Output the (x, y) coordinate of the center of the cell containing the given text.  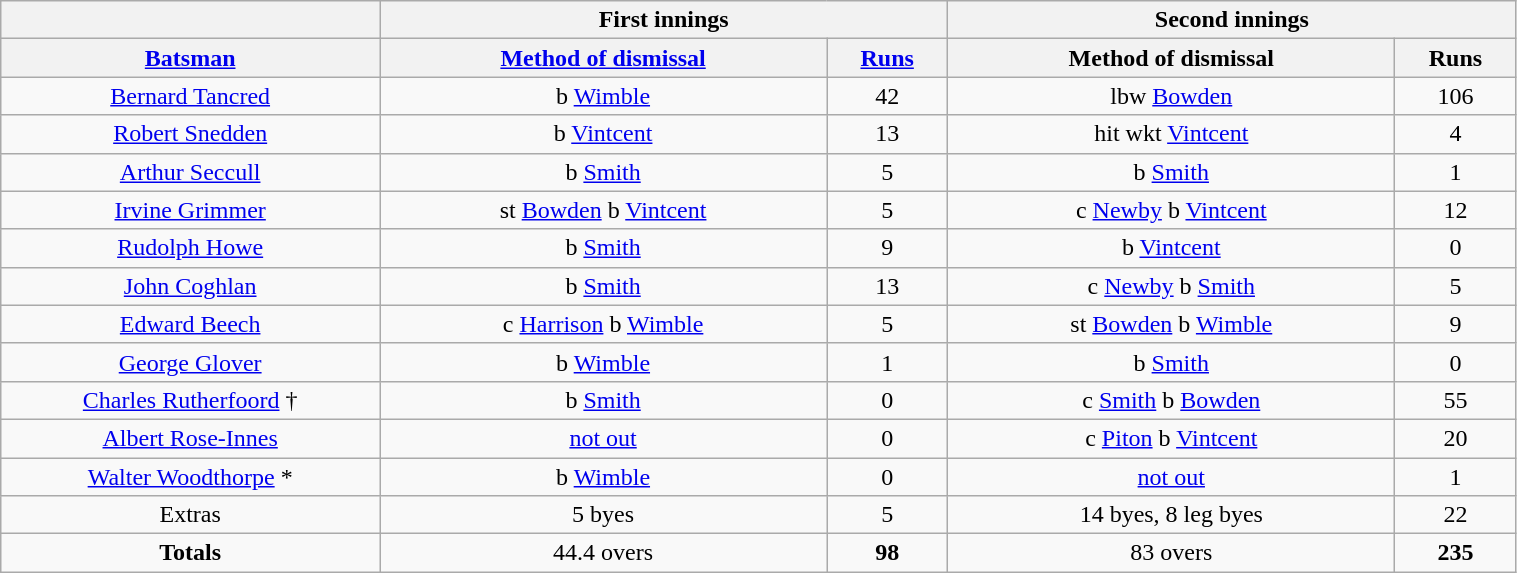
c Piton b Vintcent (1172, 438)
Bernard Tancred (190, 96)
106 (1456, 96)
Irvine Grimmer (190, 210)
20 (1456, 438)
Walter Woodthorpe * (190, 477)
First innings (664, 20)
14 byes, 8 leg byes (1172, 515)
Charles Rutherfoord † (190, 400)
Totals (190, 553)
John Coghlan (190, 286)
Arthur Seccull (190, 172)
c Smith b Bowden (1172, 400)
Rudolph Howe (190, 248)
st Bowden b Wimble (1172, 324)
Robert Snedden (190, 134)
42 (888, 96)
235 (1456, 553)
Extras (190, 515)
c Harrison b Wimble (604, 324)
Albert Rose-Innes (190, 438)
5 byes (604, 515)
12 (1456, 210)
98 (888, 553)
Second innings (1232, 20)
c Newby b Vintcent (1172, 210)
c Newby b Smith (1172, 286)
lbw Bowden (1172, 96)
Batsman (190, 58)
George Glover (190, 362)
22 (1456, 515)
44.4 overs (604, 553)
83 overs (1172, 553)
55 (1456, 400)
st Bowden b Vintcent (604, 210)
hit wkt Vintcent (1172, 134)
Edward Beech (190, 324)
4 (1456, 134)
